Pinpoint the cell where the given text exists, returning its [x, y] midpoint coordinate. 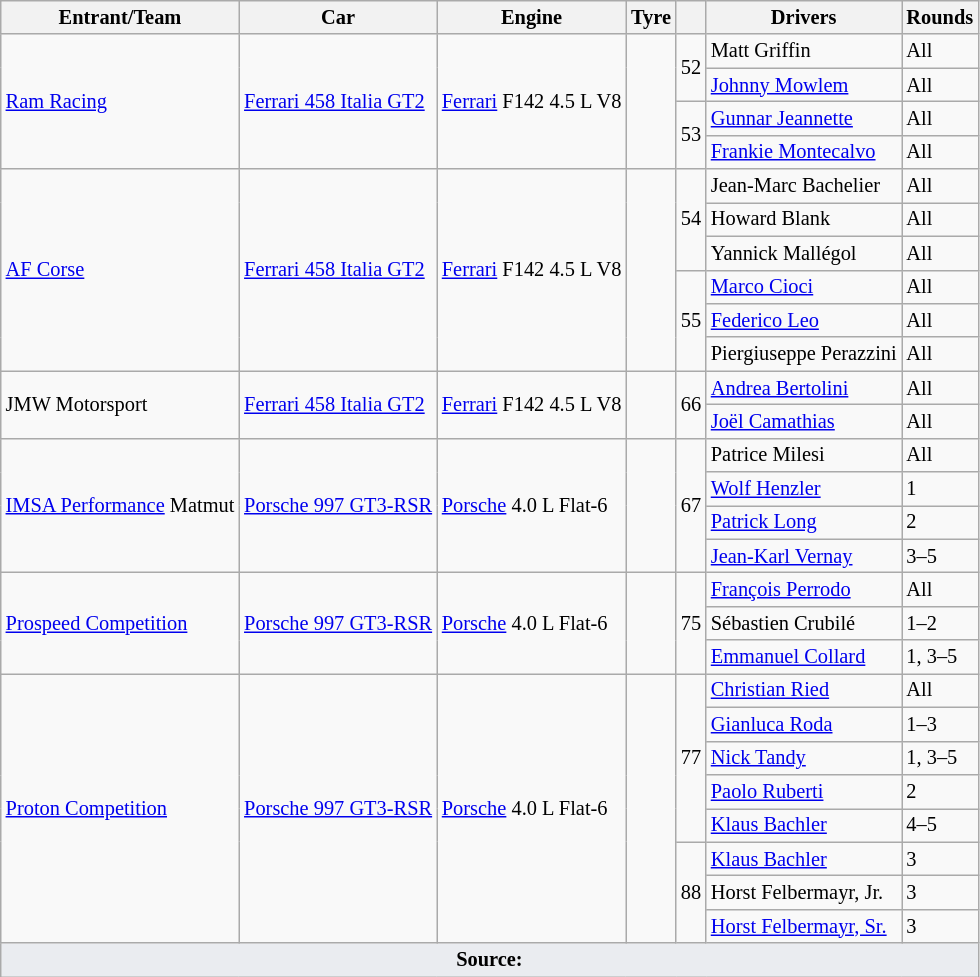
Andrea Bertolini [804, 388]
Frankie Montecalvo [804, 152]
Paolo Ruberti [804, 791]
Patrice Milesi [804, 455]
Engine [532, 17]
Rounds [940, 17]
Wolf Henzler [804, 489]
Source: [490, 960]
Marco Cioci [804, 287]
Drivers [804, 17]
Christian Ried [804, 690]
1–2 [940, 623]
52 [691, 68]
Joël Camathias [804, 421]
Johnny Mowlem [804, 85]
AF Corse [120, 270]
Ram Racing [120, 102]
IMSA Performance Matmut [120, 506]
54 [691, 220]
Yannick Mallégol [804, 253]
JMW Motorsport [120, 404]
75 [691, 622]
67 [691, 506]
55 [691, 320]
Nick Tandy [804, 758]
Howard Blank [804, 219]
88 [691, 892]
1–3 [940, 724]
Entrant/Team [120, 17]
66 [691, 404]
Car [338, 17]
Gunnar Jeannette [804, 118]
Patrick Long [804, 522]
Emmanuel Collard [804, 657]
Piergiuseppe Perazzini [804, 354]
4–5 [940, 825]
Jean-Marc Bachelier [804, 186]
77 [691, 757]
Matt Griffin [804, 51]
Horst Felbermayr, Sr. [804, 926]
53 [691, 134]
Proton Competition [120, 808]
Sébastien Crubilé [804, 623]
Jean-Karl Vernay [804, 556]
Gianluca Roda [804, 724]
3–5 [940, 556]
Federico Leo [804, 320]
François Perrodo [804, 589]
1 [940, 489]
Tyre [651, 17]
Prospeed Competition [120, 622]
Horst Felbermayr, Jr. [804, 892]
